From the cell containing the given text, extract its center point as [x, y] coordinate. 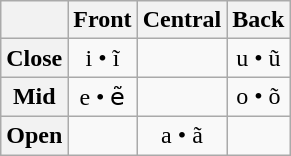
a • ã [182, 135]
i • ĩ [102, 58]
Mid [34, 97]
Close [34, 58]
Back [258, 20]
Front [102, 20]
Open [34, 135]
e • ẽ [102, 97]
o • õ [258, 97]
u • ũ [258, 58]
Central [182, 20]
